Determine the [x, y] coordinate at the center of the cell enclosing the given text.  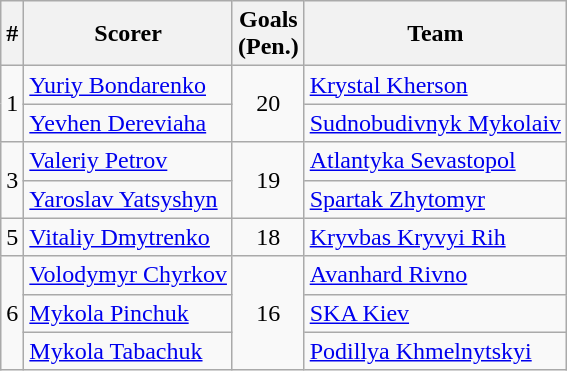
SKA Kiev [435, 313]
Mykola Pinchuk [128, 313]
5 [12, 237]
Scorer [128, 34]
Podillya Khmelnytskyi [435, 351]
3 [12, 180]
6 [12, 313]
Spartak Zhytomyr [435, 199]
Valeriy Petrov [128, 161]
20 [268, 104]
Kryvbas Kryvyi Rih [435, 237]
Volodymyr Chyrkov [128, 275]
Sudnobudivnyk Mykolaiv [435, 123]
16 [268, 313]
Krystal Kherson [435, 85]
Mykola Tabachuk [128, 351]
Yevhen Dereviaha [128, 123]
Yaroslav Yatsyshyn [128, 199]
Yuriy Bondarenko [128, 85]
Atlantyka Sevastopol [435, 161]
# [12, 34]
Team [435, 34]
Avanhard Rivno [435, 275]
18 [268, 237]
Vitaliy Dmytrenko [128, 237]
Goals(Pen.) [268, 34]
1 [12, 104]
19 [268, 180]
